Provide the (X, Y) coordinate of the cell's center where the given text is located.  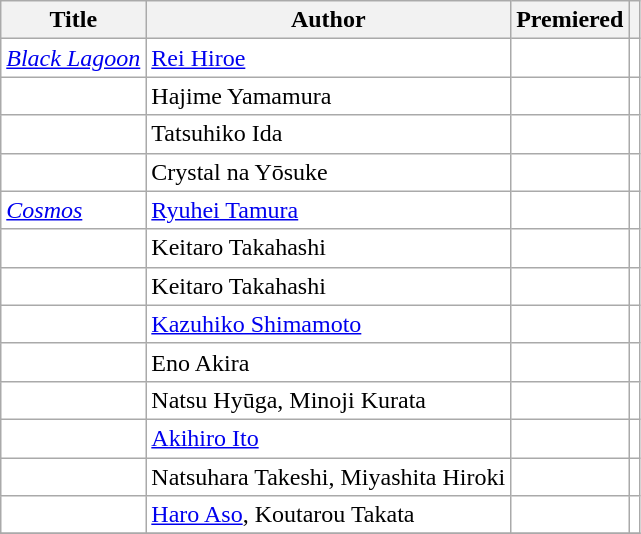
Hajime Yamamura (328, 96)
Cosmos (74, 210)
Kazuhiko Shimamoto (328, 324)
Haro Aso, Koutarou Takata (328, 515)
Ryuhei Tamura (328, 210)
Akihiro Ito (328, 438)
Natsuhara Takeshi, Miyashita Hiroki (328, 477)
Eno Akira (328, 362)
Natsu Hyūga, Minoji Kurata (328, 400)
Black Lagoon (74, 58)
Crystal na Yōsuke (328, 172)
Rei Hiroe (328, 58)
Premiered (570, 20)
Tatsuhiko Ida (328, 134)
Author (328, 20)
Title (74, 20)
